Scan for the cell matching the given text and deliver its (X, Y) coordinate at center. 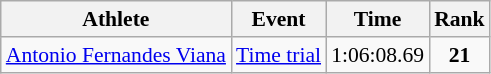
Time (378, 19)
Event (278, 19)
Time trial (278, 55)
21 (460, 55)
1:06:08.69 (378, 55)
Rank (460, 19)
Athlete (116, 19)
Antonio Fernandes Viana (116, 55)
